Detect which cell encompasses the target text, then output its [x, y] center coordinate. 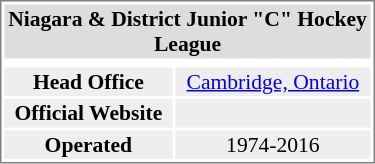
Head Office [88, 82]
Cambridge, Ontario [272, 82]
Niagara & District Junior "C" Hockey League [187, 31]
1974-2016 [272, 144]
Operated [88, 144]
Official Website [88, 113]
